Output the [X, Y] coordinate of the center of the cell containing the given text.  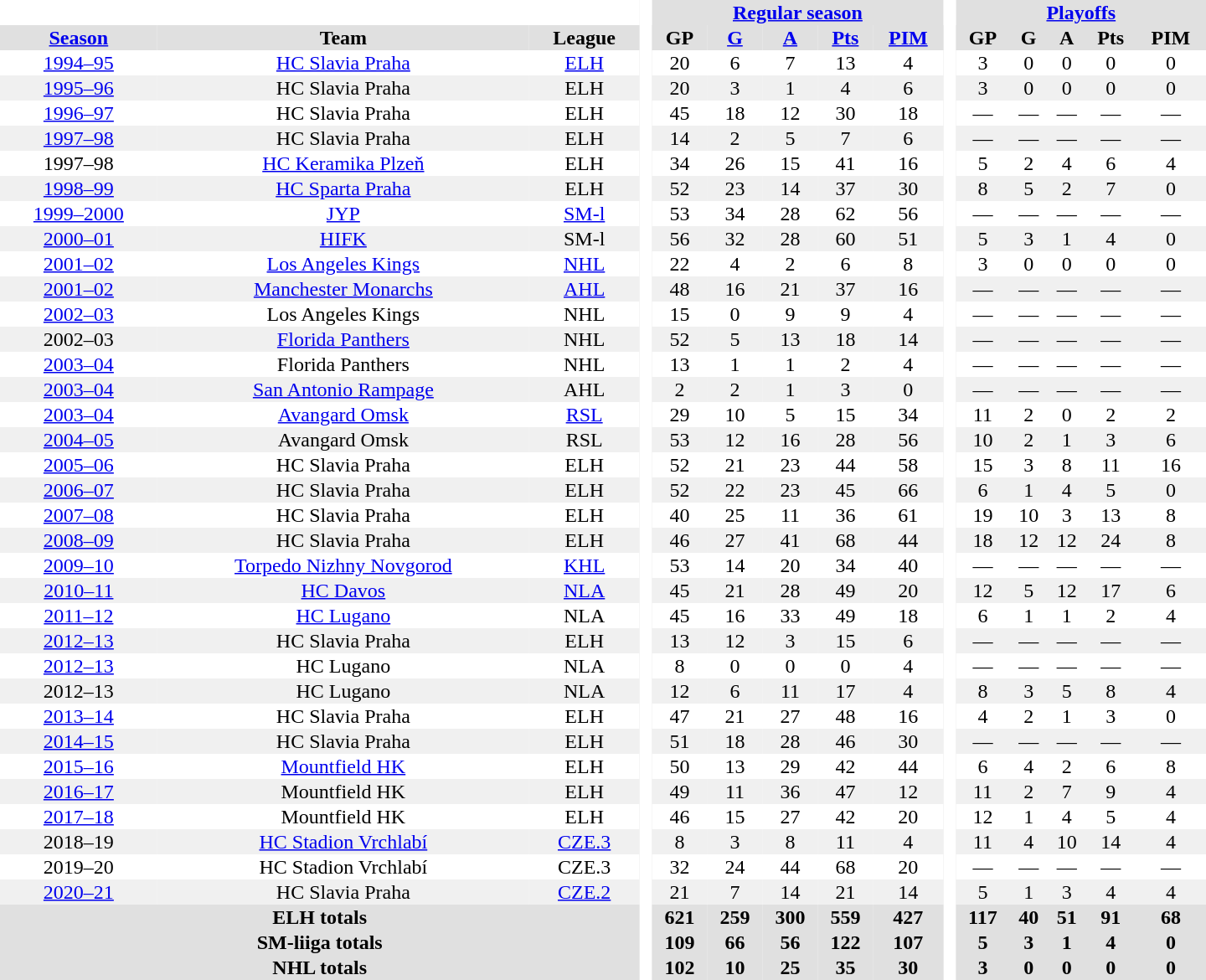
1995–96 [79, 88]
2019–20 [79, 867]
109 [680, 942]
300 [790, 917]
2000–01 [79, 239]
2015–16 [79, 766]
102 [680, 967]
CZE.2 [585, 892]
Regular season [798, 13]
2010–11 [79, 591]
259 [734, 917]
HC Sparta Praha [343, 188]
Torpedo Nizhny Novgorod [343, 565]
60 [845, 239]
Playoffs [1081, 13]
2006–07 [79, 490]
2005–06 [79, 465]
Team [343, 38]
33 [790, 616]
Season [79, 38]
San Antonio Rampage [343, 389]
2004–05 [79, 440]
117 [983, 917]
26 [734, 163]
JYP [343, 214]
HC Keramika Plzeň [343, 163]
2007–08 [79, 515]
2011–12 [79, 616]
91 [1111, 917]
2016–17 [79, 792]
50 [680, 766]
122 [845, 942]
1999–2000 [79, 214]
35 [845, 967]
2009–10 [79, 565]
621 [680, 917]
HIFK [343, 239]
2008–09 [79, 540]
2018–19 [79, 842]
2020–21 [79, 892]
1996–97 [79, 113]
HC Davos [343, 591]
ELH totals [320, 917]
427 [908, 917]
Manchester Monarchs [343, 289]
62 [845, 214]
1998–99 [79, 188]
107 [908, 942]
NHL totals [320, 967]
League [585, 38]
2013–14 [79, 716]
61 [908, 515]
KHL [585, 565]
SM-liiga totals [320, 942]
58 [908, 465]
1994–95 [79, 63]
2017–18 [79, 817]
19 [983, 515]
2014–15 [79, 741]
559 [845, 917]
